Provide the [X, Y] coordinate of the cell's center where the given text is located.  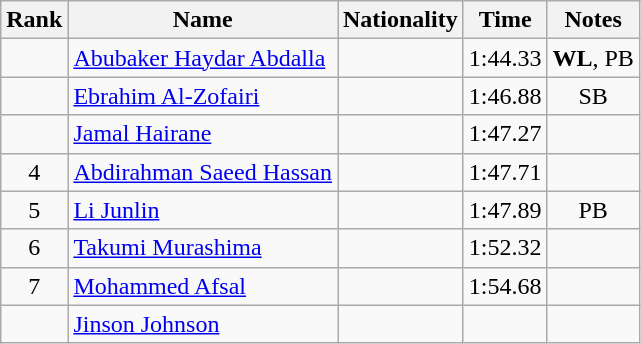
Time [505, 20]
1:47.89 [505, 210]
5 [34, 210]
1:52.32 [505, 248]
Name [203, 20]
Li Junlin [203, 210]
7 [34, 286]
1:44.33 [505, 58]
1:47.71 [505, 172]
1:47.27 [505, 134]
4 [34, 172]
Ebrahim Al-Zofairi [203, 96]
SB [593, 96]
Jamal Hairane [203, 134]
1:54.68 [505, 286]
PB [593, 210]
Rank [34, 20]
Abdirahman Saeed Hassan [203, 172]
Takumi Murashima [203, 248]
Jinson Johnson [203, 324]
6 [34, 248]
Nationality [401, 20]
Mohammed Afsal [203, 286]
Abubaker Haydar Abdalla [203, 58]
1:46.88 [505, 96]
Notes [593, 20]
WL, PB [593, 58]
